For the text-containing cell, return its midpoint in (x, y) coordinate format. 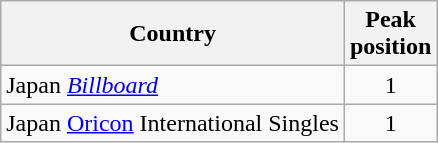
Country (173, 34)
Japan Billboard (173, 85)
Peakposition (390, 34)
Japan Oricon International Singles (173, 123)
